Locate the cell with the specified text and output its (X, Y) center coordinate. 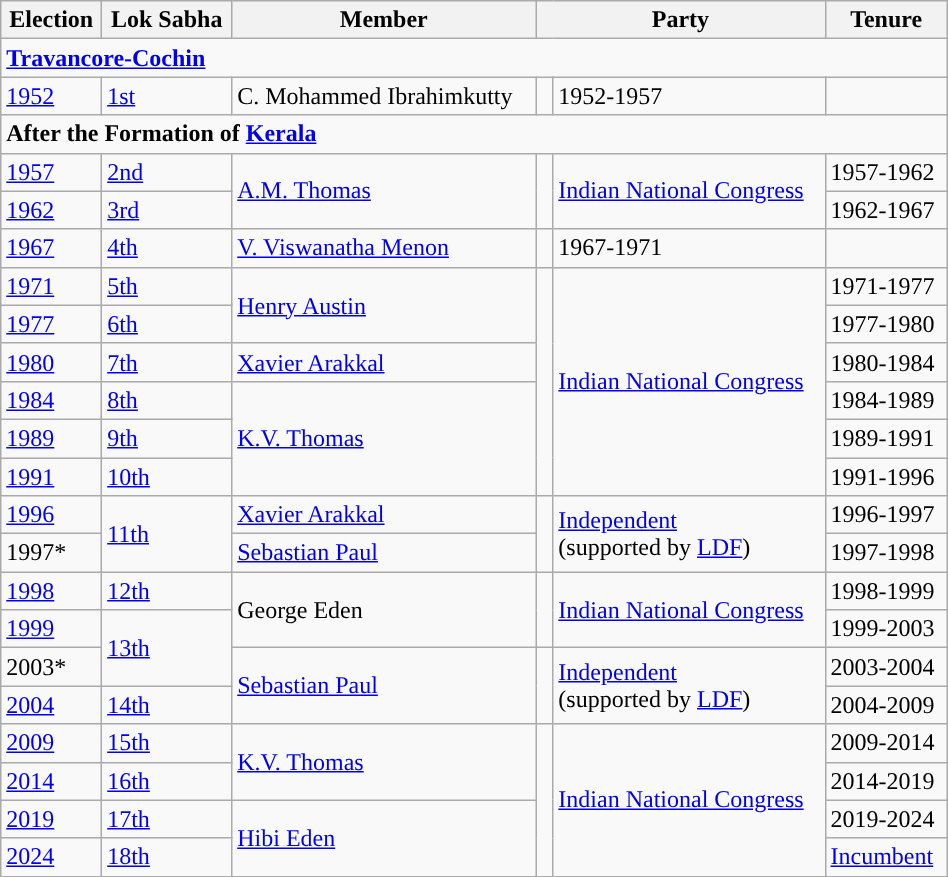
1957 (52, 172)
1967 (52, 248)
After the Formation of Kerala (474, 134)
1998-1999 (886, 591)
1989 (52, 438)
1977 (52, 324)
2009 (52, 743)
1996 (52, 515)
Hibi Eden (384, 838)
2019 (52, 819)
Lok Sabha (167, 20)
A.M. Thomas (384, 191)
1989-1991 (886, 438)
11th (167, 534)
1952 (52, 96)
V. Viswanatha Menon (384, 248)
1962 (52, 210)
6th (167, 324)
18th (167, 857)
1957-1962 (886, 172)
1984 (52, 400)
1991-1996 (886, 477)
8th (167, 400)
13th (167, 648)
Travancore-Cochin (474, 58)
1984-1989 (886, 400)
14th (167, 705)
Henry Austin (384, 305)
1980 (52, 362)
C. Mohammed Ibrahimkutty (384, 96)
1999 (52, 629)
16th (167, 781)
Incumbent (886, 857)
2024 (52, 857)
1998 (52, 591)
George Eden (384, 610)
Member (384, 20)
5th (167, 286)
1967-1971 (689, 248)
15th (167, 743)
1st (167, 96)
1971 (52, 286)
1996-1997 (886, 515)
2004-2009 (886, 705)
1991 (52, 477)
2014 (52, 781)
2009-2014 (886, 743)
12th (167, 591)
9th (167, 438)
1980-1984 (886, 362)
10th (167, 477)
7th (167, 362)
1977-1980 (886, 324)
3rd (167, 210)
Party (680, 20)
2019-2024 (886, 819)
2003* (52, 667)
1952-1957 (689, 96)
2004 (52, 705)
Tenure (886, 20)
2003-2004 (886, 667)
1997* (52, 553)
17th (167, 819)
1971-1977 (886, 286)
1997-1998 (886, 553)
4th (167, 248)
Election (52, 20)
2nd (167, 172)
2014-2019 (886, 781)
1999-2003 (886, 629)
1962-1967 (886, 210)
